Output the [X, Y] coordinate of the center of the cell containing the given text.  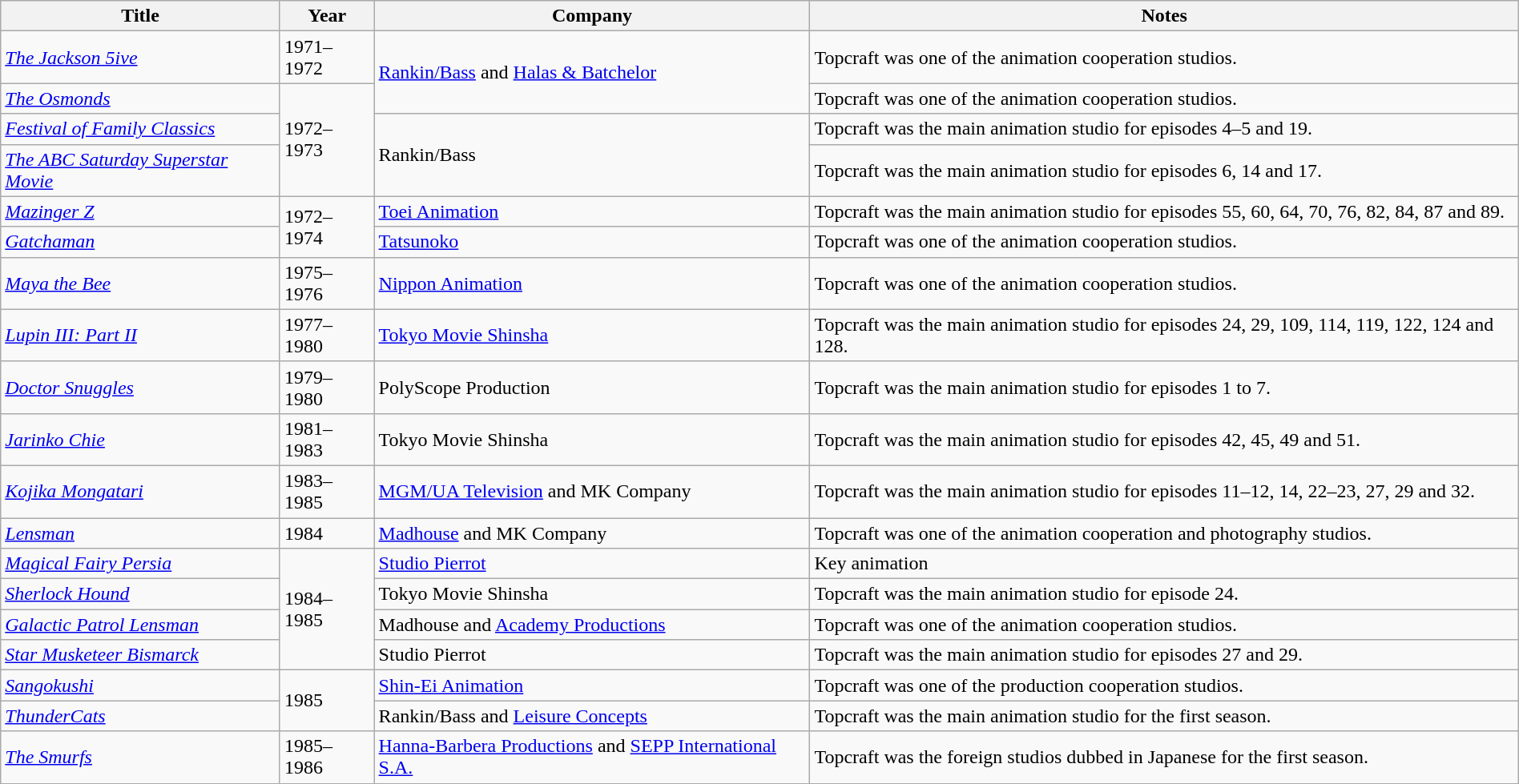
Topcraft was the main animation studio for episodes 24, 29, 109, 114, 119, 122, 124 and 128. [1164, 335]
Jarinko Chie [141, 439]
Topcraft was the main animation studio for episodes 6, 14 and 17. [1164, 170]
Topcraft was the main animation studio for episodes 55, 60, 64, 70, 76, 82, 84, 87 and 89. [1164, 211]
Topcraft was the main animation studio for episodes 11–12, 14, 22–23, 27, 29 and 32. [1164, 492]
Rankin/Bass and Leisure Concepts [592, 716]
Rankin/Bass [592, 155]
Key animation [1164, 564]
1983–1985 [327, 492]
1971–1972 [327, 58]
Toei Animation [592, 211]
1981–1983 [327, 439]
Sangokushi [141, 685]
ThunderCats [141, 716]
1972–1974 [327, 227]
Doctor Snuggles [141, 388]
1985 [327, 701]
Topcraft was one of the production cooperation studios. [1164, 685]
PolyScope Production [592, 388]
The ABC Saturday Superstar Movie [141, 170]
Topcraft was one of the animation cooperation and photography studios. [1164, 533]
Gatchaman [141, 242]
Title [141, 16]
1984 [327, 533]
Lupin III: Part II [141, 335]
The Jackson 5ive [141, 58]
Mazinger Z [141, 211]
1975–1976 [327, 283]
Topcraft was the main animation studio for episodes 1 to 7. [1164, 388]
Hanna-Barbera Productions and SEPP International S.A. [592, 758]
Topcraft was the main animation studio for episodes 4–5 and 19. [1164, 129]
Nippon Animation [592, 283]
Maya the Bee [141, 283]
MGM/UA Television and MK Company [592, 492]
The Osmonds [141, 99]
Topcraft was the main animation studio for episodes 42, 45, 49 and 51. [1164, 439]
1984–1985 [327, 609]
Sherlock Hound [141, 594]
Company [592, 16]
Magical Fairy Persia [141, 564]
The Smurfs [141, 758]
1977–1980 [327, 335]
Star Musketeer Bismarck [141, 655]
Year [327, 16]
Topcraft was the main animation studio for episode 24. [1164, 594]
1972–1973 [327, 139]
1985–1986 [327, 758]
Festival of Family Classics [141, 129]
Lensman [141, 533]
Topcraft was the main animation studio for episodes 27 and 29. [1164, 655]
1979–1980 [327, 388]
Topcraft was the foreign studios dubbed in Japanese for the first season. [1164, 758]
Tatsunoko [592, 242]
Kojika Mongatari [141, 492]
Notes [1164, 16]
Rankin/Bass and Halas & Batchelor [592, 72]
Madhouse and MK Company [592, 533]
Madhouse and Academy Productions [592, 625]
Topcraft was the main animation studio for the first season. [1164, 716]
Shin-Ei Animation [592, 685]
Galactic Patrol Lensman [141, 625]
